Identify which cell holds the provided text, then report its [x, y] central coordinate. 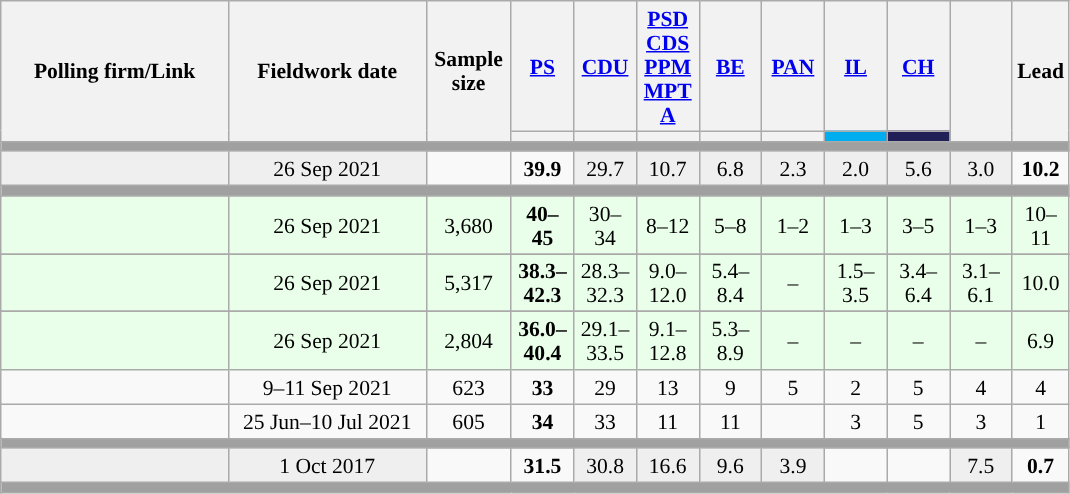
5.6 [918, 169]
5.3–8.9 [730, 341]
10.0 [1040, 283]
3.4–6.4 [918, 283]
Polling firm/Link [115, 71]
Sample size [468, 71]
1.5–3.5 [856, 283]
PSDCDSPPMMPTA [668, 66]
PS [542, 66]
9–11 Sep 2021 [327, 387]
6.8 [730, 169]
3.9 [794, 466]
10.2 [1040, 169]
9.6 [730, 466]
IL [856, 66]
9.1–12.8 [668, 341]
CDU [606, 66]
PAN [794, 66]
5.4–8.4 [730, 283]
31.5 [542, 466]
8–12 [668, 225]
5–8 [730, 225]
25 Jun–10 Jul 2021 [327, 421]
9 [730, 387]
Fieldwork date [327, 71]
623 [468, 387]
6.9 [1040, 341]
36.0–40.4 [542, 341]
30–34 [606, 225]
10–11 [1040, 225]
2.0 [856, 169]
1 Oct 2017 [327, 466]
0.7 [1040, 466]
34 [542, 421]
29.1–33.5 [606, 341]
1 [1040, 421]
30.8 [606, 466]
3.0 [982, 169]
16.6 [668, 466]
BE [730, 66]
13 [668, 387]
29.7 [606, 169]
38.3–42.3 [542, 283]
5,317 [468, 283]
9.0–12.0 [668, 283]
40–45 [542, 225]
3,680 [468, 225]
1–2 [794, 225]
605 [468, 421]
10.7 [668, 169]
2.3 [794, 169]
29 [606, 387]
39.9 [542, 169]
3–5 [918, 225]
2,804 [468, 341]
3.1–6.1 [982, 283]
7.5 [982, 466]
28.3–32.3 [606, 283]
2 [856, 387]
Lead [1040, 71]
CH [918, 66]
